For the text-containing cell, return its midpoint in [x, y] coordinate format. 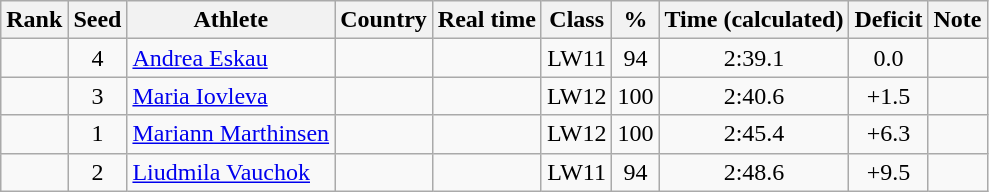
4 [98, 58]
Liudmila Vauchok [231, 172]
2:40.6 [754, 96]
Mariann Marthinsen [231, 134]
Seed [98, 20]
2:48.6 [754, 172]
Maria Iovleva [231, 96]
2 [98, 172]
+9.5 [888, 172]
3 [98, 96]
1 [98, 134]
+6.3 [888, 134]
Real time [486, 20]
Country [384, 20]
Deficit [888, 20]
Andrea Eskau [231, 58]
Class [576, 20]
0.0 [888, 58]
+1.5 [888, 96]
2:45.4 [754, 134]
Athlete [231, 20]
% [636, 20]
Rank [34, 20]
Note [958, 20]
2:39.1 [754, 58]
Time (calculated) [754, 20]
